Detect which cell encompasses the target text, then output its [x, y] center coordinate. 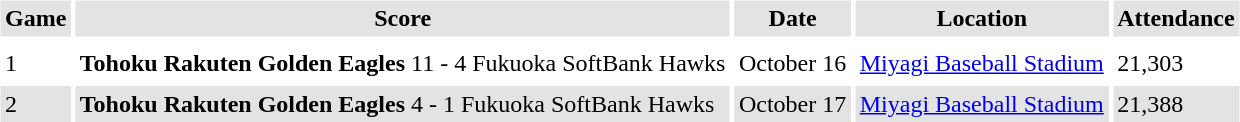
Game [35, 18]
21,388 [1176, 104]
Date [792, 18]
Tohoku Rakuten Golden Eagles 11 - 4 Fukuoka SoftBank Hawks [402, 64]
October 16 [792, 64]
Score [402, 18]
Attendance [1176, 18]
Tohoku Rakuten Golden Eagles 4 - 1 Fukuoka SoftBank Hawks [402, 104]
21,303 [1176, 64]
1 [35, 64]
October 17 [792, 104]
Location [982, 18]
2 [35, 104]
